Search for the cell housing the specified text and yield its (x, y) center coordinate. 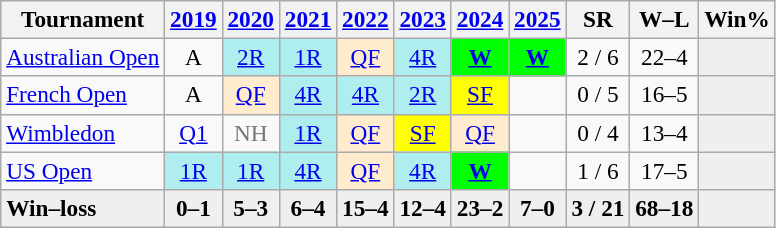
23–2 (480, 208)
Q1 (194, 133)
2022 (366, 19)
6–4 (308, 208)
0–1 (194, 208)
Win% (737, 19)
2025 (538, 19)
12–4 (422, 208)
2021 (308, 19)
French Open (83, 95)
68–18 (664, 208)
7–0 (538, 208)
22–4 (664, 57)
SR (598, 19)
0 / 4 (598, 133)
3 / 21 (598, 208)
2024 (480, 19)
15–4 (366, 208)
US Open (83, 170)
0 / 5 (598, 95)
2023 (422, 19)
17–5 (664, 170)
2019 (194, 19)
13–4 (664, 133)
NH (250, 133)
Win–loss (83, 208)
Tournament (83, 19)
Australian Open (83, 57)
16–5 (664, 95)
2020 (250, 19)
1 / 6 (598, 170)
Wimbledon (83, 133)
W–L (664, 19)
2 / 6 (598, 57)
5–3 (250, 208)
